From the cell containing the given text, extract its center point as (x, y) coordinate. 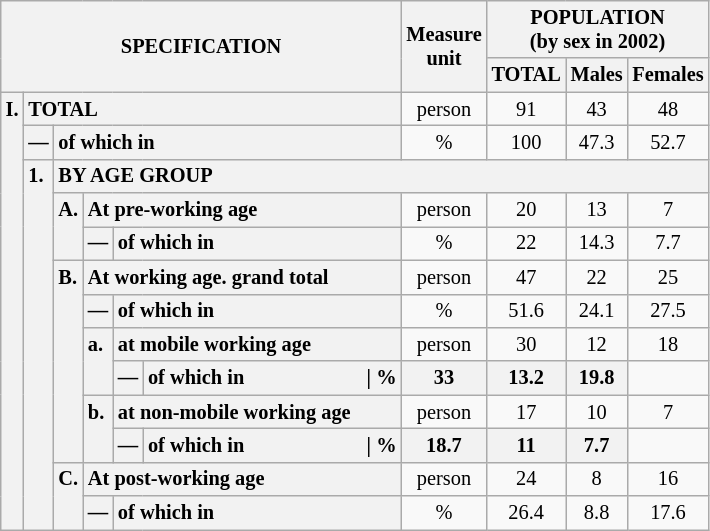
I. (12, 311)
SPECIFICATION (202, 46)
b. (98, 428)
91 (526, 109)
1. (38, 344)
17 (526, 412)
27.5 (668, 311)
At post-working age (242, 479)
30 (526, 344)
47 (526, 277)
24.1 (597, 311)
26.4 (526, 513)
19.8 (597, 378)
18.7 (444, 445)
11 (526, 445)
B. (68, 361)
BY AGE GROUP (382, 176)
33 (444, 378)
100 (526, 142)
43 (597, 109)
At working age. grand total (242, 277)
14.3 (597, 243)
POPULATION (by sex in 2002) (598, 29)
16 (668, 479)
Females (668, 75)
Males (597, 75)
At pre-working age (242, 210)
17.6 (668, 513)
13 (597, 210)
A. (68, 226)
a. (98, 360)
18 (668, 344)
47.3 (597, 142)
10 (597, 412)
52.7 (668, 142)
48 (668, 109)
8 (597, 479)
C. (68, 496)
20 (526, 210)
at non-mobile working age (257, 412)
13.2 (526, 378)
12 (597, 344)
at mobile working age (257, 344)
24 (526, 479)
8.8 (597, 513)
Measure unit (444, 46)
25 (668, 277)
51.6 (526, 311)
